Detect which cell encompasses the target text, then output its (X, Y) center coordinate. 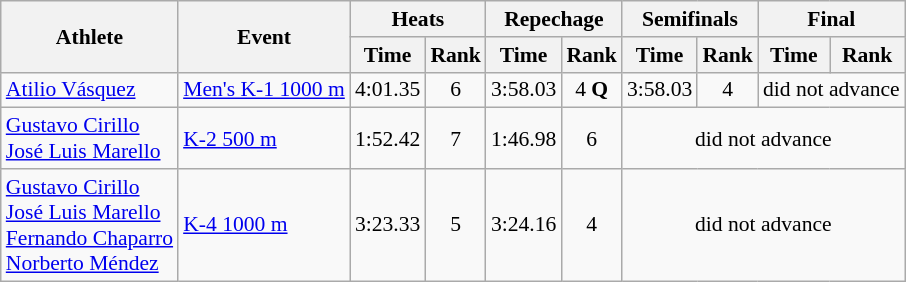
Gustavo CirilloJosé Luis MarelloFernando ChaparroNorberto Méndez (90, 225)
7 (456, 138)
1:46.98 (524, 138)
Repechage (554, 19)
Men's K-1 1000 m (264, 90)
Final (832, 19)
Atilio Vásquez (90, 90)
Semifinals (690, 19)
1:52.42 (388, 138)
5 (456, 225)
Athlete (90, 36)
3:24.16 (524, 225)
4:01.35 (388, 90)
K-2 500 m (264, 138)
Event (264, 36)
3:23.33 (388, 225)
4 Q (592, 90)
K-4 1000 m (264, 225)
Gustavo CirilloJosé Luis Marello (90, 138)
Heats (418, 19)
